Return [x, y] of the center of cell containing provided text 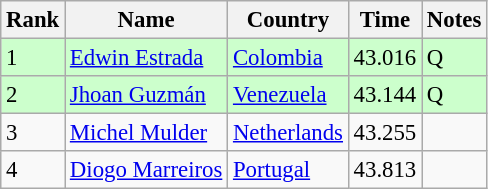
43.144 [384, 95]
3 [33, 133]
2 [33, 95]
Colombia [288, 58]
1 [33, 58]
Notes [454, 20]
Time [384, 20]
4 [33, 170]
Michel Mulder [146, 133]
43.255 [384, 133]
Venezuela [288, 95]
Rank [33, 20]
Jhoan Guzmán [146, 95]
Netherlands [288, 133]
43.016 [384, 58]
Portugal [288, 170]
Name [146, 20]
Edwin Estrada [146, 58]
43.813 [384, 170]
Country [288, 20]
Diogo Marreiros [146, 170]
